Determine the (x, y) coordinate at the center of the cell enclosing the given text.  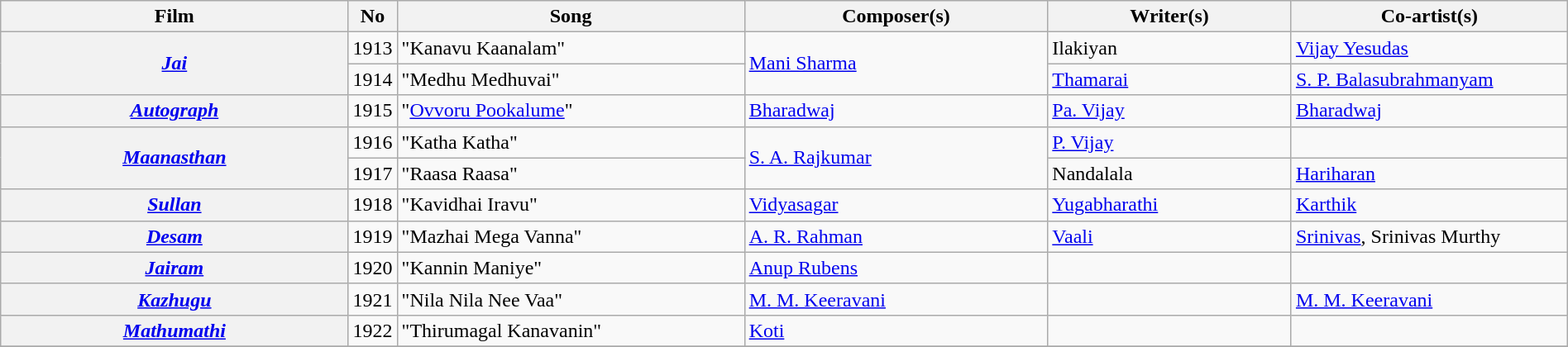
No (372, 17)
1921 (372, 299)
Thamarai (1169, 79)
Film (174, 17)
Nandalala (1169, 173)
Mathumathi (174, 330)
"Katha Katha" (571, 142)
1915 (372, 111)
Desam (174, 236)
Koti (896, 330)
Sullan (174, 205)
"Medhu Medhuvai" (571, 79)
Jairam (174, 268)
Hariharan (1429, 173)
Ilakiyan (1169, 48)
A. R. Rahman (896, 236)
Srinivas, Srinivas Murthy (1429, 236)
"Kavidhai Iravu" (571, 205)
"Mazhai Mega Vanna" (571, 236)
1917 (372, 173)
1922 (372, 330)
1913 (372, 48)
Anup Rubens (896, 268)
Vidyasagar (896, 205)
S. A. Rajkumar (896, 158)
Karthik (1429, 205)
P. Vijay (1169, 142)
1918 (372, 205)
S. P. Balasubrahmanyam (1429, 79)
Mani Sharma (896, 64)
Kazhugu (174, 299)
Vijay Yesudas (1429, 48)
Maanasthan (174, 158)
Writer(s) (1169, 17)
Jai (174, 64)
Yugabharathi (1169, 205)
Song (571, 17)
1916 (372, 142)
"Thirumagal Kanavanin" (571, 330)
"Ovvoru Pookalume" (571, 111)
"Raasa Raasa" (571, 173)
Pa. Vijay (1169, 111)
Co-artist(s) (1429, 17)
Composer(s) (896, 17)
Autograph (174, 111)
"Nila Nila Nee Vaa" (571, 299)
1919 (372, 236)
1914 (372, 79)
Vaali (1169, 236)
1920 (372, 268)
"Kanavu Kaanalam" (571, 48)
"Kannin Maniye" (571, 268)
